Return the (x, y) coordinate for the center point of the cell that contains the specified text.  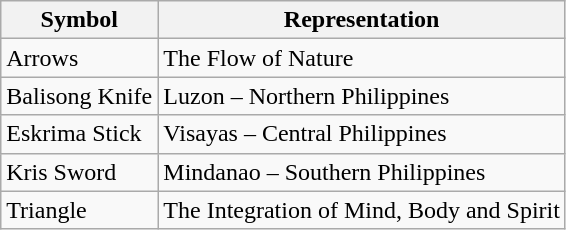
Triangle (80, 210)
The Flow of Nature (362, 58)
Symbol (80, 20)
The Integration of Mind, Body and Spirit (362, 210)
Arrows (80, 58)
Visayas – Central Philippines (362, 134)
Balisong Knife (80, 96)
Luzon – Northern Philippines (362, 96)
Mindanao – Southern Philippines (362, 172)
Eskrima Stick (80, 134)
Representation (362, 20)
Kris Sword (80, 172)
